Return the (x, y) coordinate for the center point of the cell that contains the specified text.  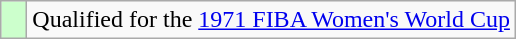
Qualified for the 1971 FIBA Women's World Cup (272, 20)
